Capture the cell that displays the provided text and extract its (X, Y) central coordinate. 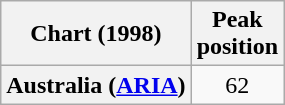
Chart (1998) (96, 34)
62 (237, 85)
Australia (ARIA) (96, 85)
Peakposition (237, 34)
